Extract the (x, y) coordinate from the center of the cell holding the provided text.  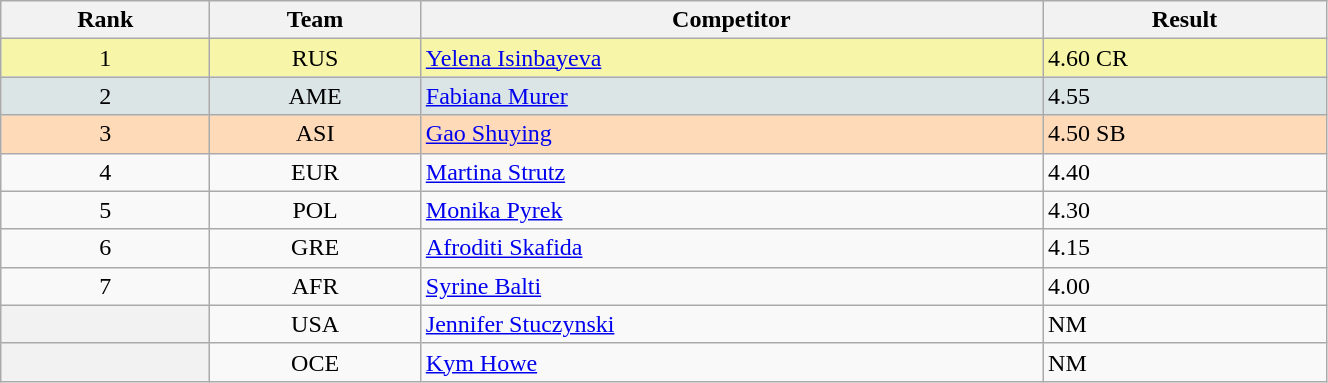
4.00 (1185, 286)
Fabiana Murer (731, 96)
Afroditi Skafida (731, 248)
Kym Howe (731, 362)
5 (106, 210)
4.30 (1185, 210)
4.15 (1185, 248)
Yelena Isinbayeva (731, 58)
Rank (106, 20)
Result (1185, 20)
AME (315, 96)
Jennifer Stuczynski (731, 324)
6 (106, 248)
Syrine Balti (731, 286)
USA (315, 324)
4.50 SB (1185, 134)
RUS (315, 58)
OCE (315, 362)
4.60 CR (1185, 58)
2 (106, 96)
EUR (315, 172)
7 (106, 286)
Team (315, 20)
Gao Shuying (731, 134)
AFR (315, 286)
Monika Pyrek (731, 210)
4.55 (1185, 96)
POL (315, 210)
1 (106, 58)
Martina Strutz (731, 172)
4.40 (1185, 172)
ASI (315, 134)
3 (106, 134)
GRE (315, 248)
4 (106, 172)
Competitor (731, 20)
